Return [x, y] of the center of cell containing provided text 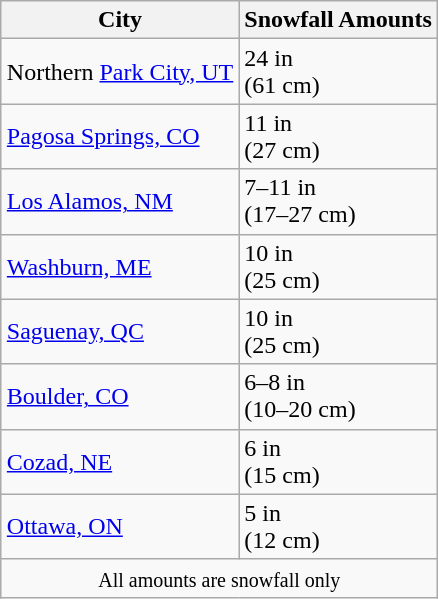
Los Alamos, NM [120, 202]
7–11 in (17–27 cm) [338, 202]
Northern Park City, UT [120, 72]
Pagosa Springs, CO [120, 136]
6–8 in (10–20 cm) [338, 396]
24 in (61 cm) [338, 72]
Washburn, ME [120, 266]
Cozad, NE [120, 462]
Ottawa, ON [120, 526]
City [120, 20]
Saguenay, QC [120, 332]
All amounts are snowfall only [219, 578]
11 in (27 cm) [338, 136]
Snowfall Amounts [338, 20]
Boulder, CO [120, 396]
6 in (15 cm) [338, 462]
5 in (12 cm) [338, 526]
